Provide the [X, Y] coordinate of the cell's center where the given text is located.  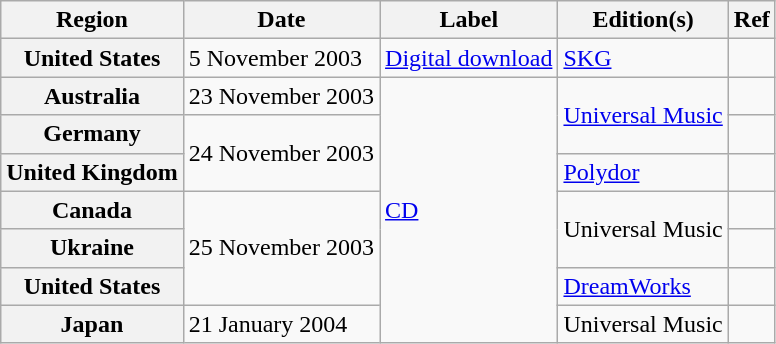
25 November 2003 [281, 248]
United Kingdom [92, 172]
DreamWorks [643, 286]
Polydor [643, 172]
Label [469, 20]
Digital download [469, 58]
24 November 2003 [281, 153]
Ref [752, 20]
Date [281, 20]
Australia [92, 96]
Germany [92, 134]
5 November 2003 [281, 58]
Edition(s) [643, 20]
Japan [92, 324]
Region [92, 20]
SKG [643, 58]
23 November 2003 [281, 96]
CD [469, 210]
Ukraine [92, 248]
21 January 2004 [281, 324]
Canada [92, 210]
